Scan for the cell matching the given text and deliver its (x, y) coordinate at center. 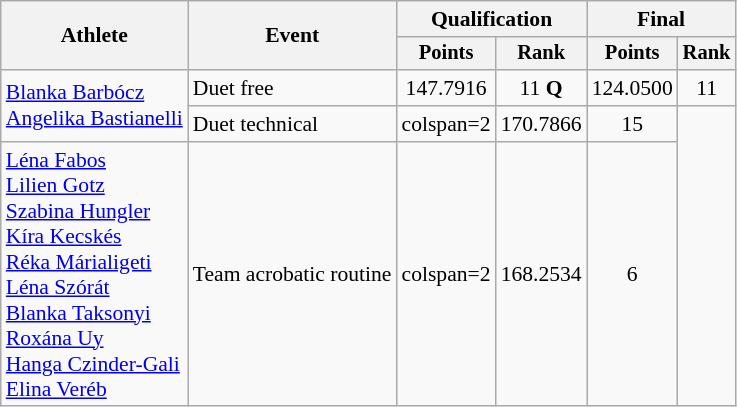
147.7916 (446, 88)
Léna FabosLilien GotzSzabina HunglerKíra KecskésRéka MárialigetiLéna SzórátBlanka TaksonyiRoxána UyHanga Czinder-GaliElina Veréb (94, 274)
124.0500 (632, 88)
Blanka BarbóczAngelika Bastianelli (94, 106)
168.2534 (542, 274)
11 Q (542, 88)
Duet free (292, 88)
Qualification (492, 19)
Team acrobatic routine (292, 274)
170.7866 (542, 124)
Event (292, 36)
6 (632, 274)
Athlete (94, 36)
Final (662, 19)
15 (632, 124)
Duet technical (292, 124)
11 (707, 88)
